Output the (x, y) coordinate of the center of the cell containing the given text.  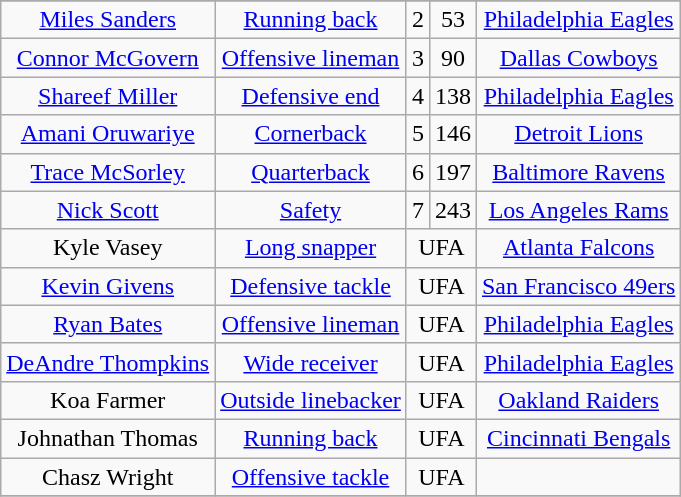
Kyle Vasey (108, 248)
Kevin Givens (108, 286)
Defensive tackle (311, 286)
Dallas Cowboys (578, 58)
Oakland Raiders (578, 400)
Detroit Lions (578, 134)
Cornerback (311, 134)
53 (452, 20)
Chasz Wright (108, 477)
San Francisco 49ers (578, 286)
Ryan Bates (108, 324)
Defensive end (311, 96)
Shareef Miller (108, 96)
Koa Farmer (108, 400)
Quarterback (311, 172)
Trace McSorley (108, 172)
Offensive tackle (311, 477)
Miles Sanders (108, 20)
4 (418, 96)
90 (452, 58)
138 (452, 96)
3 (418, 58)
Johnathan Thomas (108, 438)
DeAndre Thompkins (108, 362)
Los Angeles Rams (578, 210)
Long snapper (311, 248)
Cincinnati Bengals (578, 438)
Baltimore Ravens (578, 172)
146 (452, 134)
Nick Scott (108, 210)
Atlanta Falcons (578, 248)
Amani Oruwariye (108, 134)
Wide receiver (311, 362)
Safety (311, 210)
Outside linebacker (311, 400)
Connor McGovern (108, 58)
7 (418, 210)
197 (452, 172)
243 (452, 210)
6 (418, 172)
2 (418, 20)
5 (418, 134)
